Locate the cell with the specified text and output its [x, y] center coordinate. 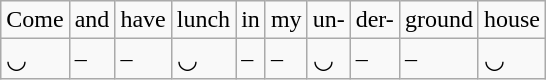
house [512, 20]
and [92, 20]
der- [374, 20]
Come [35, 20]
ground [438, 20]
un- [328, 20]
lunch [203, 20]
in [251, 20]
have [143, 20]
my [286, 20]
